Search for the cell housing the specified text and yield its [x, y] center coordinate. 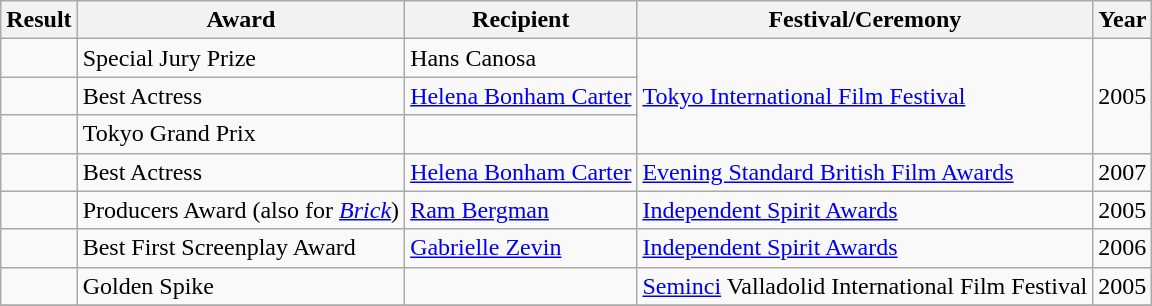
Festival/Ceremony [865, 20]
2007 [1122, 172]
Award [240, 20]
Producers Award (also for Brick) [240, 210]
Hans Canosa [521, 58]
Seminci Valladolid International Film Festival [865, 286]
Recipient [521, 20]
2006 [1122, 248]
Best First Screenplay Award [240, 248]
Tokyo International Film Festival [865, 96]
Evening Standard British Film Awards [865, 172]
Tokyo Grand Prix [240, 134]
Special Jury Prize [240, 58]
Result [39, 20]
Year [1122, 20]
Gabrielle Zevin [521, 248]
Ram Bergman [521, 210]
Golden Spike [240, 286]
